Locate the cell with the specified text and output its [x, y] center coordinate. 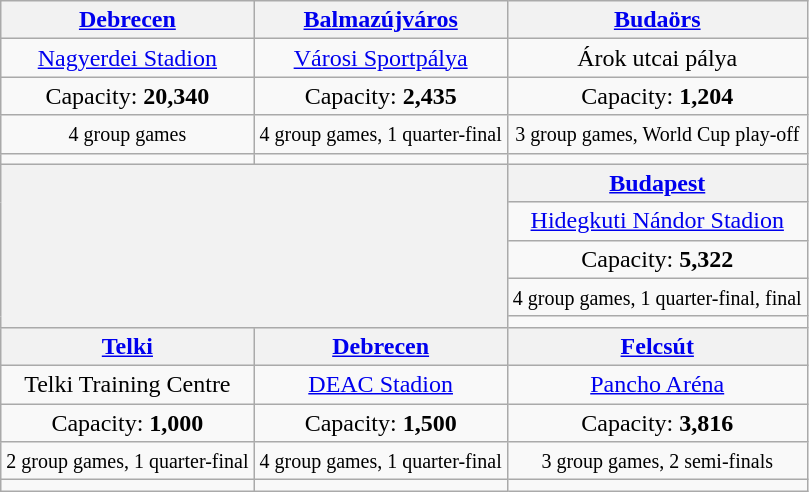
Hidegkuti Nándor Stadion [657, 221]
2 group games, 1 quarter-final [128, 461]
Balmazújváros [380, 20]
Nagyerdei Stadion [128, 58]
3 group games, World Cup play-off [657, 134]
3 group games, 2 semi-finals [657, 461]
Capacity: 1,000 [128, 423]
Felcsút [657, 346]
4 group games, 1 quarter-final, final [657, 297]
Capacity: 3,816 [657, 423]
Capacity: 1,500 [380, 423]
Városi Sportpálya [380, 58]
Capacity: 5,322 [657, 259]
DEAC Stadion [380, 384]
Capacity: 20,340 [128, 96]
Budaörs [657, 20]
Pancho Aréna [657, 384]
Árok utcai pálya [657, 58]
Telki [128, 346]
Telki Training Centre [128, 384]
Capacity: 1,204 [657, 96]
4 group games [128, 134]
Capacity: 2,435 [380, 96]
Budapest [657, 183]
